Extract the [x, y] coordinate from the center of the cell holding the provided text.  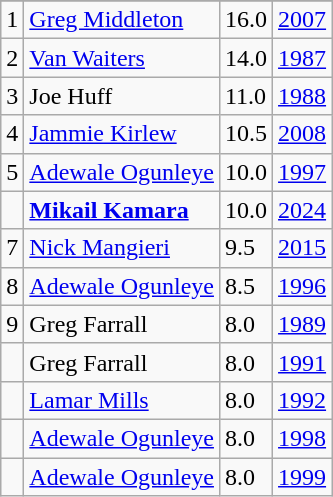
1987 [302, 58]
1998 [302, 438]
1999 [302, 477]
1991 [302, 362]
2007 [302, 20]
2008 [302, 134]
2 [12, 58]
Jammie Kirlew [122, 134]
1997 [302, 172]
2024 [302, 210]
Lamar Mills [122, 400]
1992 [302, 400]
4 [12, 134]
Greg Middleton [122, 20]
9.5 [246, 248]
Van Waiters [122, 58]
10.5 [246, 134]
2015 [302, 248]
8.5 [246, 286]
16.0 [246, 20]
Joe Huff [122, 96]
3 [12, 96]
8 [12, 286]
1989 [302, 324]
1 [12, 20]
1996 [302, 286]
9 [12, 324]
1988 [302, 96]
14.0 [246, 58]
7 [12, 248]
11.0 [246, 96]
Mikail Kamara [122, 210]
Nick Mangieri [122, 248]
5 [12, 172]
